Determine the (x, y) coordinate at the center of the cell enclosing the given text.  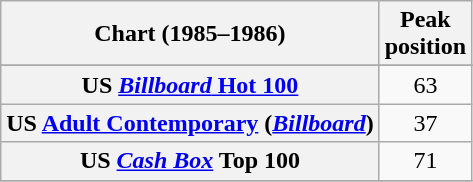
US Billboard Hot 100 (190, 85)
71 (425, 161)
US Cash Box Top 100 (190, 161)
Peakposition (425, 34)
37 (425, 123)
Chart (1985–1986) (190, 34)
US Adult Contemporary (Billboard) (190, 123)
63 (425, 85)
